Pinpoint the cell where the given text exists, returning its [X, Y] midpoint coordinate. 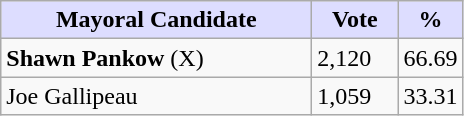
% [430, 20]
Mayoral Candidate [156, 20]
Vote [355, 20]
Shawn Pankow (X) [156, 58]
2,120 [355, 58]
66.69 [430, 58]
Joe Gallipeau [156, 96]
33.31 [430, 96]
1,059 [355, 96]
